Locate the cell with the specified text and output its (x, y) center coordinate. 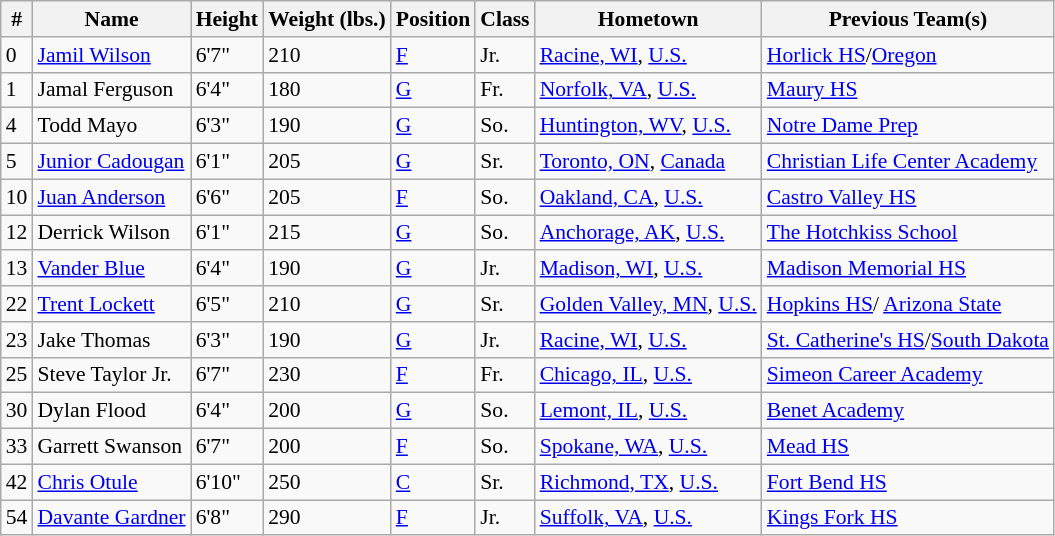
25 (17, 375)
Lemont, IL, U.S. (648, 411)
Anchorage, AK, U.S. (648, 233)
0 (17, 55)
Huntington, WV, U.S. (648, 126)
Notre Dame Prep (908, 126)
Norfolk, VA, U.S. (648, 90)
Dylan Flood (111, 411)
230 (327, 375)
Jamil Wilson (111, 55)
180 (327, 90)
Jamal Ferguson (111, 90)
Steve Taylor Jr. (111, 375)
Madison Memorial HS (908, 269)
Christian Life Center Academy (908, 162)
Castro Valley HS (908, 197)
12 (17, 233)
6'10" (227, 482)
Name (111, 19)
Hometown (648, 19)
22 (17, 304)
Toronto, ON, Canada (648, 162)
6'6" (227, 197)
Golden Valley, MN, U.S. (648, 304)
Spokane, WA, U.S. (648, 447)
6'5" (227, 304)
5 (17, 162)
Weight (lbs.) (327, 19)
Suffolk, VA, U.S. (648, 518)
54 (17, 518)
23 (17, 340)
Derrick Wilson (111, 233)
Mead HS (908, 447)
Position (433, 19)
10 (17, 197)
Todd Mayo (111, 126)
Jake Thomas (111, 340)
1 (17, 90)
Chicago, IL, U.S. (648, 375)
Richmond, TX, U.S. (648, 482)
290 (327, 518)
Previous Team(s) (908, 19)
Davante Gardner (111, 518)
# (17, 19)
The Hotchkiss School (908, 233)
4 (17, 126)
Trent Lockett (111, 304)
Fort Bend HS (908, 482)
Maury HS (908, 90)
Garrett Swanson (111, 447)
Vander Blue (111, 269)
13 (17, 269)
Junior Cadougan (111, 162)
Chris Otule (111, 482)
Simeon Career Academy (908, 375)
Horlick HS/Oregon (908, 55)
250 (327, 482)
Madison, WI, U.S. (648, 269)
215 (327, 233)
St. Catherine's HS/South Dakota (908, 340)
42 (17, 482)
6'8" (227, 518)
Hopkins HS/ Arizona State (908, 304)
C (433, 482)
Oakland, CA, U.S. (648, 197)
Kings Fork HS (908, 518)
Benet Academy (908, 411)
30 (17, 411)
Class (504, 19)
Height (227, 19)
Juan Anderson (111, 197)
33 (17, 447)
